Scan for the cell matching the given text and deliver its [x, y] coordinate at center. 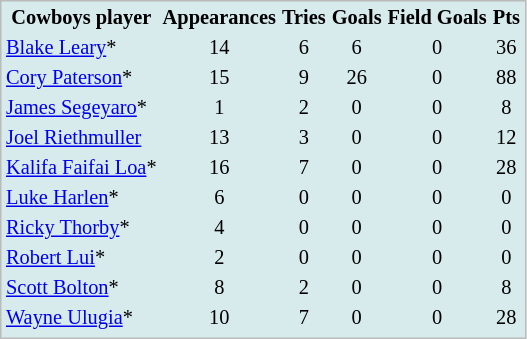
Cory Paterson* [81, 78]
15 [219, 78]
36 [506, 48]
Luke Harlen* [81, 198]
Tries [304, 18]
Ricky Thorby* [81, 228]
Pts [506, 18]
9 [304, 78]
10 [219, 318]
3 [304, 138]
Field Goals [437, 18]
Joel Riethmuller [81, 138]
26 [356, 78]
12 [506, 138]
14 [219, 48]
4 [219, 228]
Kalifa Faifai Loa* [81, 168]
1 [219, 108]
Robert Lui* [81, 258]
James Segeyaro* [81, 108]
Goals [356, 18]
13 [219, 138]
Cowboys player [81, 18]
Scott Bolton* [81, 288]
Appearances [219, 18]
Blake Leary* [81, 48]
16 [219, 168]
88 [506, 78]
Wayne Ulugia* [81, 318]
